For the text-containing cell, return its midpoint in [x, y] coordinate format. 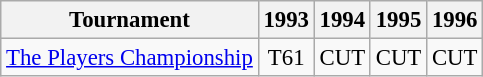
T61 [286, 58]
1995 [398, 20]
1996 [455, 20]
1993 [286, 20]
The Players Championship [130, 58]
Tournament [130, 20]
1994 [342, 20]
